Extract the (x, y) coordinate from the center of the cell holding the provided text.  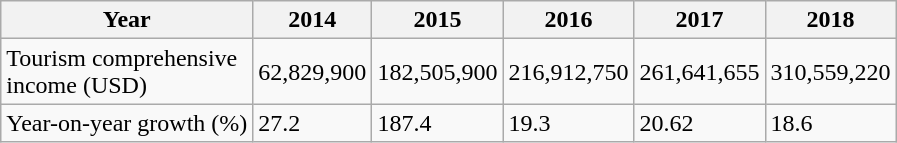
2017 (700, 20)
2014 (312, 20)
27.2 (312, 123)
187.4 (438, 123)
Tourism comprehensiveincome (USD) (127, 72)
20.62 (700, 123)
62,829,900 (312, 72)
310,559,220 (830, 72)
Year (127, 20)
2015 (438, 20)
216,912,750 (568, 72)
182,505,900 (438, 72)
2016 (568, 20)
Year-on-year growth (%) (127, 123)
261,641,655 (700, 72)
19.3 (568, 123)
18.6 (830, 123)
2018 (830, 20)
